Output the (X, Y) coordinate of the center of the cell containing the given text.  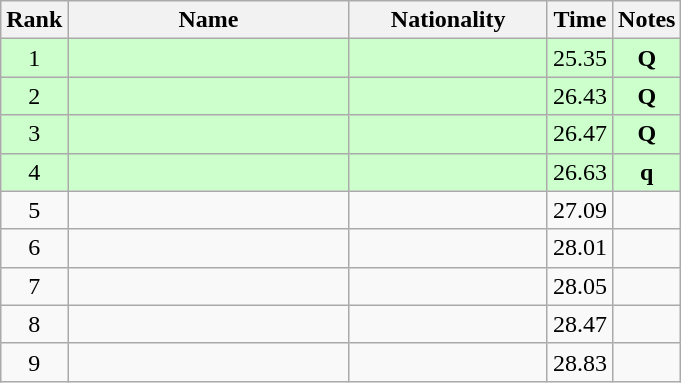
Notes (647, 20)
26.47 (580, 134)
25.35 (580, 58)
28.01 (580, 248)
28.47 (580, 324)
4 (34, 172)
9 (34, 362)
Nationality (448, 20)
Rank (34, 20)
Time (580, 20)
28.05 (580, 286)
5 (34, 210)
27.09 (580, 210)
q (647, 172)
8 (34, 324)
28.83 (580, 362)
6 (34, 248)
Name (208, 20)
26.63 (580, 172)
26.43 (580, 96)
2 (34, 96)
7 (34, 286)
1 (34, 58)
3 (34, 134)
